Output the [X, Y] coordinate of the center of the cell containing the given text.  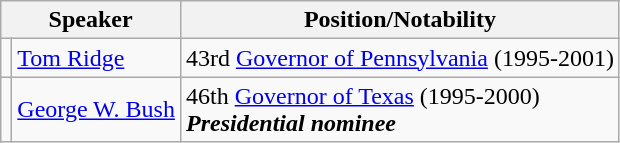
Position/Notability [400, 20]
Speaker [91, 20]
George W. Bush [96, 110]
Tom Ridge [96, 58]
46th Governor of Texas (1995-2000)Presidential nominee [400, 110]
43rd Governor of Pennsylvania (1995-2001) [400, 58]
